Output the (X, Y) coordinate of the center of the cell containing the given text.  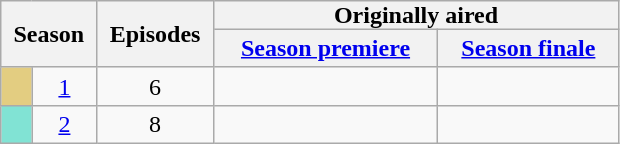
8 (155, 124)
Episodes (155, 34)
1 (64, 86)
6 (155, 86)
Season finale (528, 48)
Season (49, 34)
Originally aired (416, 15)
Season premiere (326, 48)
2 (64, 124)
